Return the (x, y) coordinate for the center point of the cell that contains the specified text.  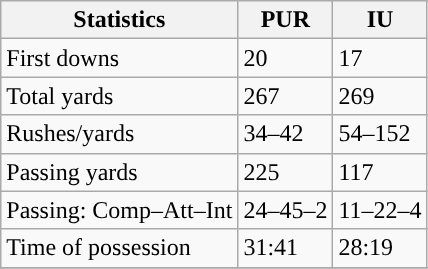
225 (286, 172)
Passing: Comp–Att–Int (120, 210)
24–45–2 (286, 210)
Time of possession (120, 248)
28:19 (380, 248)
Statistics (120, 20)
Rushes/yards (120, 134)
31:41 (286, 248)
117 (380, 172)
269 (380, 96)
267 (286, 96)
PUR (286, 20)
First downs (120, 58)
Total yards (120, 96)
34–42 (286, 134)
54–152 (380, 134)
20 (286, 58)
11–22–4 (380, 210)
IU (380, 20)
17 (380, 58)
Passing yards (120, 172)
